Detect which cell encompasses the target text, then output its (X, Y) center coordinate. 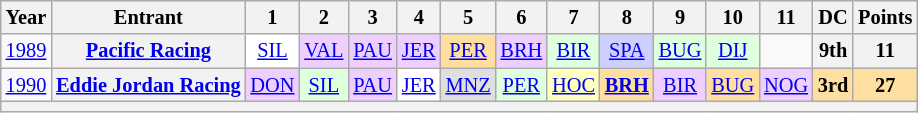
SPA (627, 51)
VAL (324, 51)
Year (26, 17)
27 (885, 85)
MNZ (468, 85)
HOC (574, 85)
Pacific Racing (148, 51)
5 (468, 17)
DON (273, 85)
9 (680, 17)
10 (732, 17)
2 (324, 17)
3rd (833, 85)
NOG (786, 85)
4 (419, 17)
Entrant (148, 17)
DC (833, 17)
6 (522, 17)
8 (627, 17)
Points (885, 17)
1 (273, 17)
1990 (26, 85)
Eddie Jordan Racing (148, 85)
3 (372, 17)
DIJ (732, 51)
9th (833, 51)
7 (574, 17)
1989 (26, 51)
